Return the (x, y) coordinate for the center point of the cell that contains the specified text.  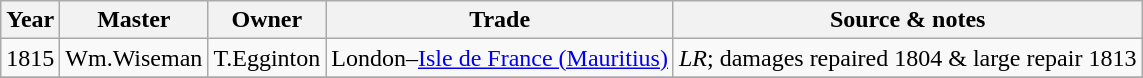
Wm.Wiseman (134, 58)
London–Isle de France (Mauritius) (500, 58)
LR; damages repaired 1804 & large repair 1813 (907, 58)
Source & notes (907, 20)
T.Egginton (267, 58)
Master (134, 20)
Owner (267, 20)
Trade (500, 20)
Year (30, 20)
1815 (30, 58)
